Extract the [X, Y] coordinate from the center of the cell holding the provided text.  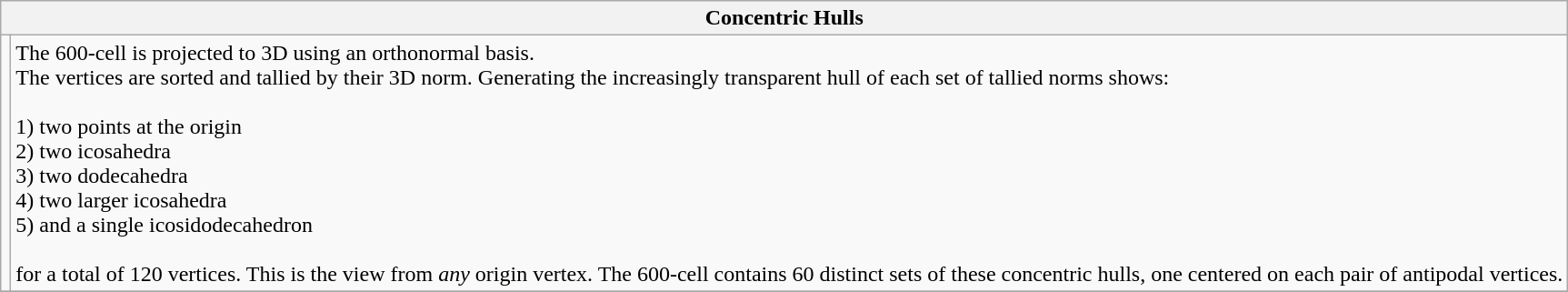
Concentric Hulls [784, 18]
